Locate the cell with the specified text and output its [x, y] center coordinate. 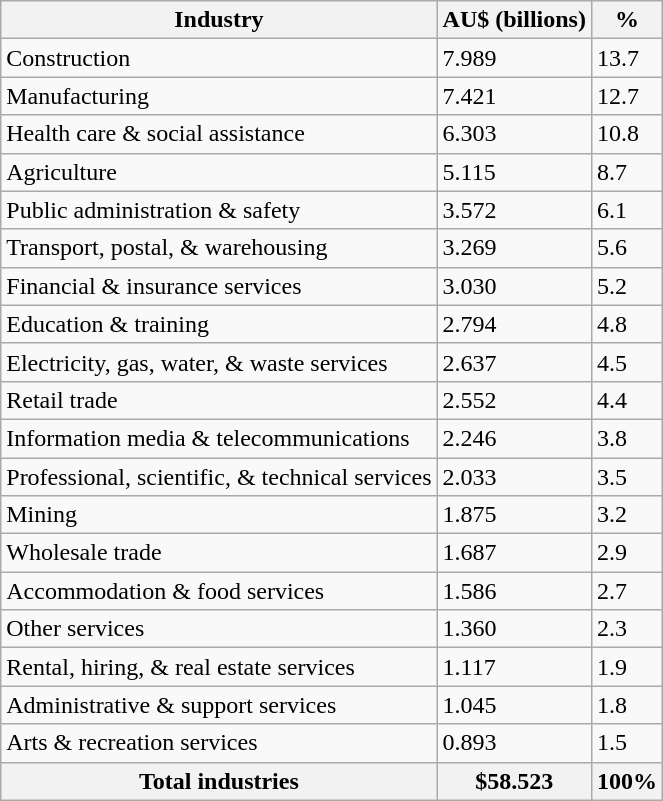
7.421 [514, 96]
3.2 [626, 515]
2.3 [626, 629]
10.8 [626, 134]
Education & training [219, 324]
Information media & telecommunications [219, 438]
Mining [219, 515]
1.586 [514, 591]
Agriculture [219, 172]
3.5 [626, 477]
0.893 [514, 743]
2.552 [514, 400]
1.687 [514, 553]
% [626, 20]
Retail trade [219, 400]
Manufacturing [219, 96]
3.030 [514, 286]
3.572 [514, 210]
Wholesale trade [219, 553]
Administrative & support services [219, 705]
$58.523 [514, 781]
Rental, hiring, & real estate services [219, 667]
2.246 [514, 438]
1.117 [514, 667]
Public administration & safety [219, 210]
Industry [219, 20]
1.045 [514, 705]
1.9 [626, 667]
4.8 [626, 324]
2.7 [626, 591]
Construction [219, 58]
1.875 [514, 515]
8.7 [626, 172]
2.794 [514, 324]
Arts & recreation services [219, 743]
4.5 [626, 362]
13.7 [626, 58]
Financial & insurance services [219, 286]
7.989 [514, 58]
Health care & social assistance [219, 134]
Accommodation & food services [219, 591]
Other services [219, 629]
6.1 [626, 210]
2.033 [514, 477]
Electricity, gas, water, & waste services [219, 362]
2.637 [514, 362]
1.360 [514, 629]
AU$ (billions) [514, 20]
3.269 [514, 248]
5.6 [626, 248]
Total industries [219, 781]
1.8 [626, 705]
Professional, scientific, & technical services [219, 477]
5.2 [626, 286]
12.7 [626, 96]
100% [626, 781]
4.4 [626, 400]
1.5 [626, 743]
3.8 [626, 438]
6.303 [514, 134]
Transport, postal, & warehousing [219, 248]
2.9 [626, 553]
5.115 [514, 172]
